Detect which cell encompasses the target text, then output its [x, y] center coordinate. 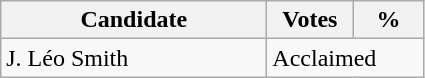
Votes [310, 20]
J. Léo Smith [134, 58]
Candidate [134, 20]
Acclaimed [346, 58]
% [388, 20]
